Determine the (X, Y) coordinate at the center of the cell enclosing the given text.  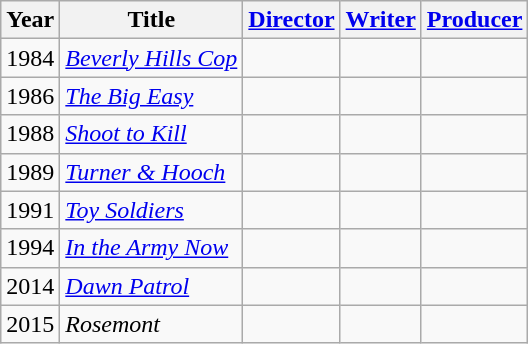
Shoot to Kill (152, 134)
Dawn Patrol (152, 286)
1991 (30, 210)
Producer (474, 20)
Writer (380, 20)
Director (292, 20)
Year (30, 20)
1984 (30, 58)
Rosemont (152, 324)
2015 (30, 324)
In the Army Now (152, 248)
Title (152, 20)
1994 (30, 248)
1989 (30, 172)
Turner & Hooch (152, 172)
1986 (30, 96)
Beverly Hills Cop (152, 58)
1988 (30, 134)
2014 (30, 286)
Toy Soldiers (152, 210)
The Big Easy (152, 96)
